Capture the cell that displays the provided text and extract its [x, y] central coordinate. 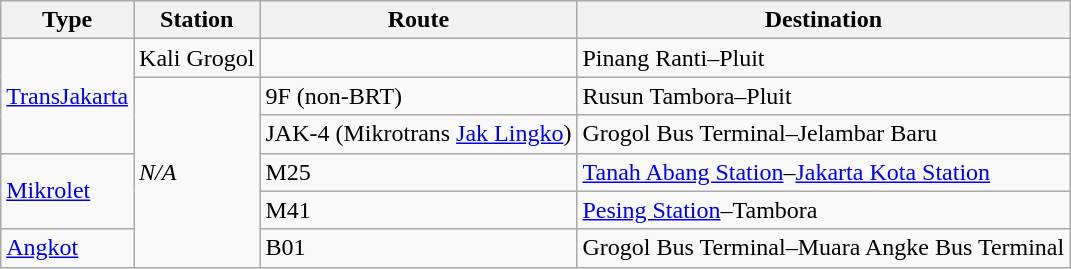
Route [418, 20]
Station [197, 20]
M25 [418, 172]
Grogol Bus Terminal–Jelambar Baru [824, 134]
M41 [418, 210]
N/A [197, 172]
Pesing Station–Tambora [824, 210]
TransJakarta [68, 96]
B01 [418, 248]
Pinang Ranti–Pluit [824, 58]
Tanah Abang Station–Jakarta Kota Station [824, 172]
Type [68, 20]
JAK-4 (Mikrotrans Jak Lingko) [418, 134]
Angkot [68, 248]
Destination [824, 20]
Rusun Tambora–Pluit [824, 96]
9F (non-BRT) [418, 96]
Mikrolet [68, 191]
Grogol Bus Terminal–Muara Angke Bus Terminal [824, 248]
Kali Grogol [197, 58]
